Locate the cell with the specified text and output its (x, y) center coordinate. 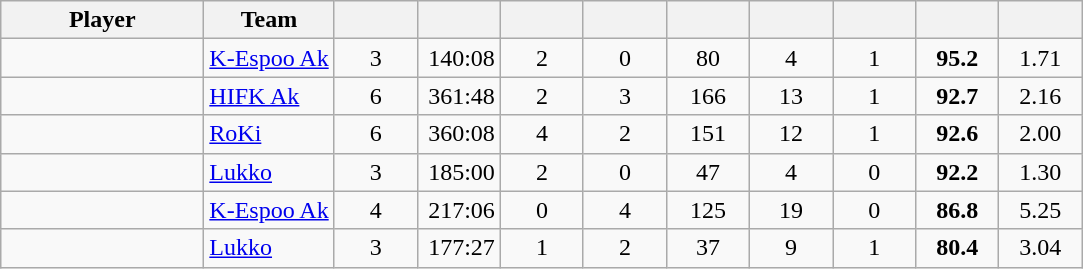
Team (269, 20)
Player (102, 20)
1.30 (1040, 172)
19 (792, 210)
92.2 (958, 172)
185:00 (458, 172)
HIFK Ak (269, 96)
2.00 (1040, 134)
13 (792, 96)
1.71 (1040, 58)
86.8 (958, 210)
80 (708, 58)
12 (792, 134)
37 (708, 248)
47 (708, 172)
2.16 (1040, 96)
5.25 (1040, 210)
140:08 (458, 58)
151 (708, 134)
95.2 (958, 58)
92.7 (958, 96)
9 (792, 248)
3.04 (1040, 248)
92.6 (958, 134)
217:06 (458, 210)
125 (708, 210)
360:08 (458, 134)
80.4 (958, 248)
166 (708, 96)
RoKi (269, 134)
177:27 (458, 248)
361:48 (458, 96)
